Determine the (x, y) coordinate at the center of the cell enclosing the given text.  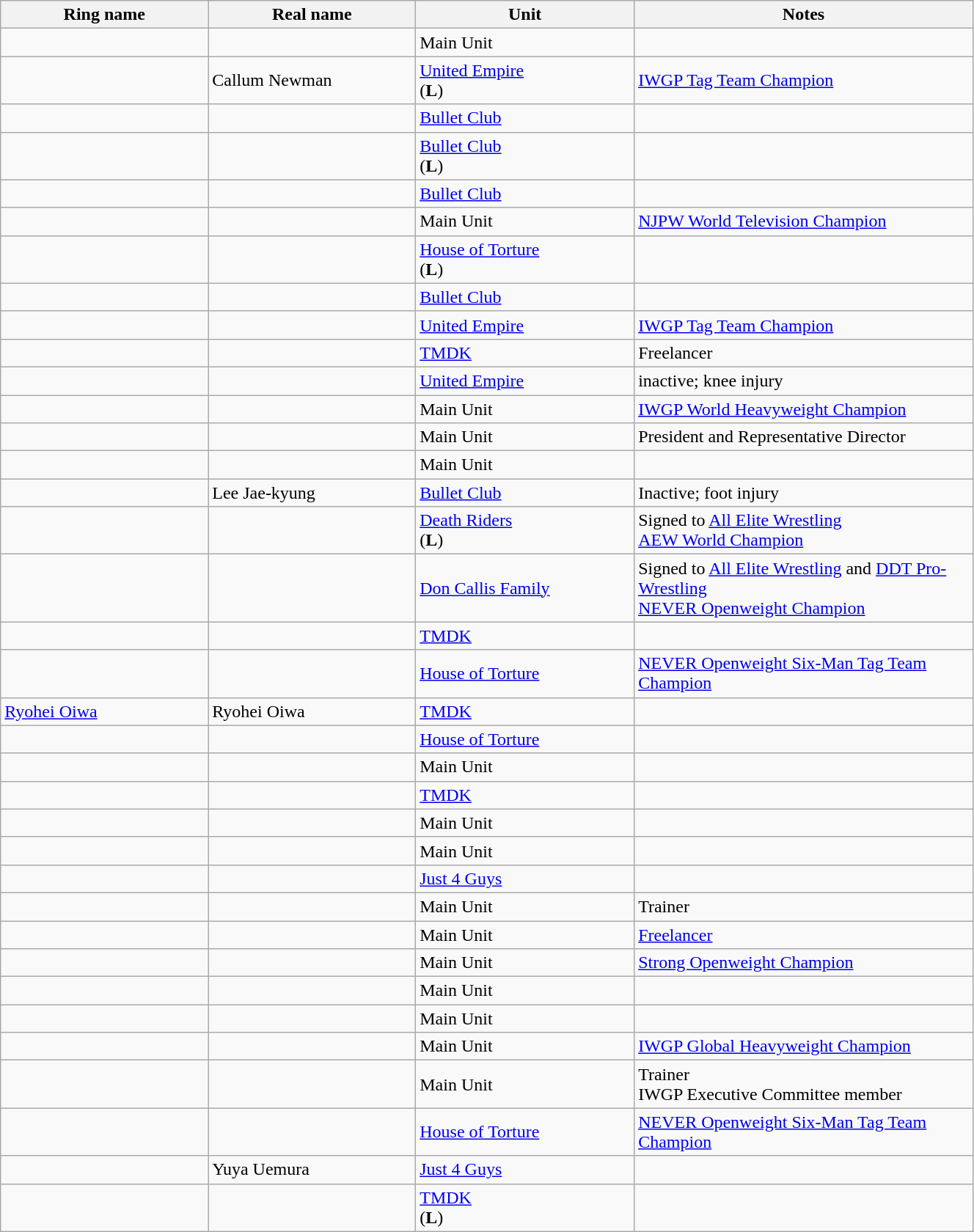
United Empire(L) (525, 81)
TrainerIWGP Executive Committee member (804, 1084)
Unit (525, 15)
inactive; knee injury (804, 381)
Bullet Club(L) (525, 155)
House of Torture(L) (525, 260)
Trainer (804, 906)
Callum Newman (312, 81)
TMDK(L) (525, 1207)
IWGP World Heavyweight Champion (804, 408)
Death Riders(L) (525, 531)
NJPW World Television Champion (804, 221)
Inactive; foot injury (804, 493)
IWGP Global Heavyweight Champion (804, 1046)
Real name (312, 15)
Ring name (104, 15)
Yuya Uemura (312, 1170)
Don Callis Family (525, 588)
President and Representative Director (804, 437)
Lee Jae-kyung (312, 493)
Strong Openweight Champion (804, 963)
Notes (804, 15)
Signed to All Elite WrestlingAEW World Champion (804, 531)
Signed to All Elite Wrestling and DDT Pro-WrestlingNEVER Openweight Champion (804, 588)
